Determine the [X, Y] coordinate at the center of the cell enclosing the given text.  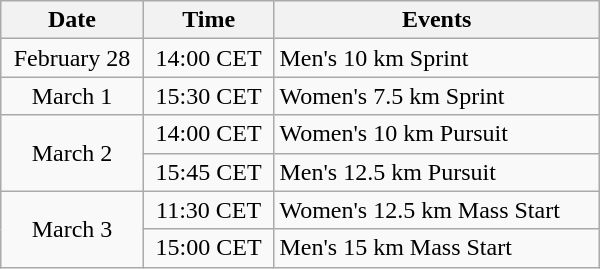
Time [208, 20]
15:00 CET [208, 248]
February 28 [72, 58]
15:45 CET [208, 172]
Events [436, 20]
Men's 10 km Sprint [436, 58]
March 2 [72, 153]
Women's 7.5 km Sprint [436, 96]
March 1 [72, 96]
Women's 12.5 km Mass Start [436, 210]
Men's 12.5 km Pursuit [436, 172]
Women's 10 km Pursuit [436, 134]
11:30 CET [208, 210]
Men's 15 km Mass Start [436, 248]
Date [72, 20]
March 3 [72, 229]
15:30 CET [208, 96]
